Identify which cell holds the provided text, then report its [X, Y] central coordinate. 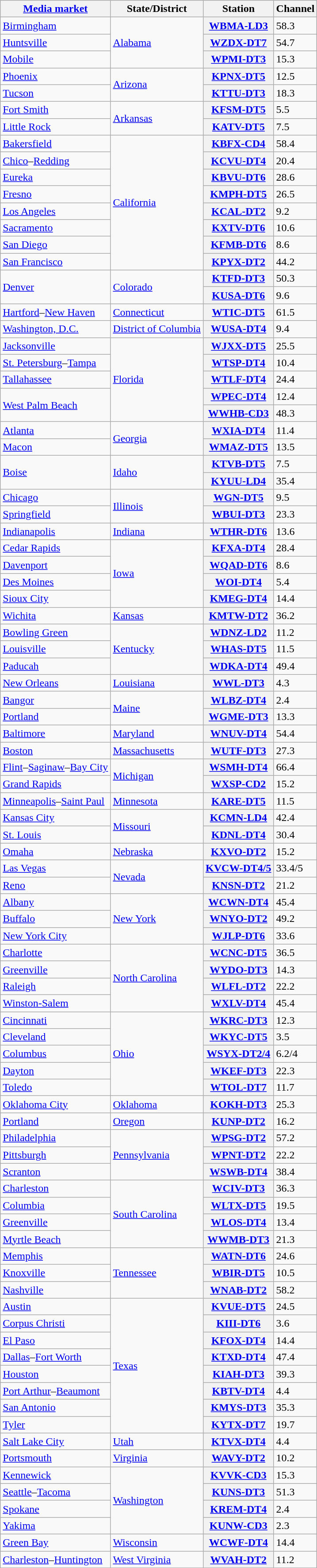
49.4 [295, 666]
KPNX-DT5 [239, 76]
Oklahoma City [56, 1104]
WVAH-DT2 [239, 1559]
35.3 [295, 1408]
San Diego [56, 245]
New Orleans [56, 683]
Bakersfield [56, 143]
WLOS-DT4 [239, 1222]
KTFD-DT3 [239, 279]
KFMB-DT6 [239, 245]
11.4 [295, 430]
WPSG-DT2 [239, 1138]
Nevada [157, 877]
WUTF-DT3 [239, 751]
21.2 [295, 885]
6.2/4 [295, 1054]
WBMA-LD3 [239, 26]
KTXD-DT4 [239, 1357]
Boise [56, 472]
58.4 [295, 143]
WTOL-DT7 [239, 1088]
9.5 [295, 498]
Winston-Salem [56, 1003]
KFSM-DT5 [239, 110]
49.2 [295, 919]
Sioux City [56, 599]
25.3 [295, 1104]
WNAB-DT2 [239, 1290]
New York [157, 919]
KVVK-CD3 [239, 1475]
19.7 [295, 1425]
Charleston [56, 1189]
Oklahoma [157, 1104]
WJLP-DT6 [239, 936]
West Palm Beach [56, 405]
KXVO-DT2 [239, 852]
Minneapolis–Saint Paul [56, 801]
23.3 [295, 515]
3.6 [295, 1324]
South Carolina [157, 1214]
35.4 [295, 480]
Tallahassee [56, 379]
KYUU-LD4 [239, 480]
KYTX-DT7 [239, 1425]
36.2 [295, 616]
Charleston–Huntington [56, 1559]
16.2 [295, 1121]
61.5 [295, 312]
Utah [157, 1441]
Nebraska [157, 852]
Austin [56, 1307]
KOKH-DT3 [239, 1104]
KNSN-DT2 [239, 885]
WNUV-DT4 [239, 733]
Charlotte [56, 952]
KVUE-DT5 [239, 1307]
Paducah [56, 666]
36.3 [295, 1189]
Kansas [157, 616]
Fort Smith [56, 110]
WGN-DT5 [239, 498]
Phoenix [56, 76]
WPEC-DT4 [239, 396]
KUNS-DT3 [239, 1492]
WCIV-DT3 [239, 1189]
North Carolina [157, 978]
KFXA-DT4 [239, 548]
Chicago [56, 498]
KIAH-DT3 [239, 1374]
22.3 [295, 1071]
Buffalo [56, 919]
Texas [157, 1366]
47.4 [295, 1357]
Baltimore [56, 733]
51.3 [295, 1492]
KXTV-DT6 [239, 228]
Oregon [157, 1121]
WLBZ-DT4 [239, 700]
Colorado [157, 287]
Springfield [56, 515]
Seattle–Tacoma [56, 1492]
Dayton [56, 1071]
Maine [157, 708]
Fresno [56, 194]
Scranton [56, 1172]
WPNT-DT2 [239, 1155]
KCVU-DT4 [239, 160]
KPYX-DT2 [239, 262]
5.5 [295, 110]
Minnesota [157, 801]
48.3 [295, 413]
36.5 [295, 952]
New York City [56, 936]
WAVY-DT2 [239, 1458]
WDNZ-LD2 [239, 632]
Virginia [157, 1458]
Philadelphia [56, 1138]
Reno [56, 885]
Wisconsin [157, 1542]
44.2 [295, 262]
WWMB-DT3 [239, 1239]
WWL-DT3 [239, 683]
54.4 [295, 733]
Corpus Christi [56, 1324]
19.5 [295, 1205]
Atlanta [56, 430]
WXIA-DT4 [239, 430]
Columbia [56, 1205]
Media market [56, 9]
Washington [157, 1500]
District of Columbia [157, 329]
Denver [56, 287]
WBIR-DT5 [239, 1273]
WDKA-DT4 [239, 666]
21.3 [295, 1239]
Indiana [157, 531]
KCAL-DT2 [239, 211]
West Virginia [157, 1559]
KDNL-DT4 [239, 835]
Station [239, 9]
42.4 [295, 818]
12.3 [295, 1020]
54.7 [295, 43]
Chico–Redding [56, 160]
Cedar Rapids [56, 548]
Washington, D.C. [56, 329]
KCMN-LD4 [239, 818]
10.5 [295, 1273]
WWHB-CD3 [239, 413]
KATV-DT5 [239, 127]
10.4 [295, 363]
30.4 [295, 835]
KIII-DT6 [239, 1324]
WTHR-DT6 [239, 531]
WCNC-DT5 [239, 952]
9.6 [295, 295]
KUNW-CD3 [239, 1525]
38.4 [295, 1172]
Kentucky [157, 649]
Wichita [56, 616]
Kansas City [56, 818]
Flint–Saginaw–Bay City [56, 767]
Cleveland [56, 1037]
KBFX-CD4 [239, 143]
Birmingham [56, 26]
WZDX-DT7 [239, 43]
33.4/5 [295, 868]
Michigan [157, 776]
WATN-DT6 [239, 1256]
Port Arthur–Beaumont [56, 1391]
58.3 [295, 26]
24.4 [295, 379]
28.4 [295, 548]
Missouri [157, 826]
WKYC-DT5 [239, 1037]
St. Petersburg–Tampa [56, 363]
Myrtle Beach [56, 1239]
KUSA-DT6 [239, 295]
13.3 [295, 716]
Indianapolis [56, 531]
WKRC-DT3 [239, 1020]
Huntsville [56, 43]
4.3 [295, 683]
Maryland [157, 733]
WCWF-DT4 [239, 1542]
Pittsburgh [56, 1155]
Tucson [56, 93]
Georgia [157, 438]
57.2 [295, 1138]
Columbus [56, 1054]
Boston [56, 751]
Toledo [56, 1088]
KMPH-DT5 [239, 194]
Idaho [157, 472]
28.6 [295, 177]
Los Angeles [56, 211]
San Antonio [56, 1408]
24.6 [295, 1256]
WOI-DT4 [239, 582]
Des Moines [56, 582]
WTIC-DT5 [239, 312]
KTVX-DT4 [239, 1441]
Connecticut [157, 312]
San Francisco [56, 262]
24.5 [295, 1307]
WJXX-DT5 [239, 346]
State/District [157, 9]
WLTX-DT5 [239, 1205]
KMYS-DT3 [239, 1408]
St. Louis [56, 835]
WGME-DT3 [239, 716]
Hartford–New Haven [56, 312]
2.3 [295, 1525]
50.3 [295, 279]
KTTU-DT3 [239, 93]
WTLF-DT4 [239, 379]
Massachusetts [157, 751]
Florida [157, 379]
KBTV-DT4 [239, 1391]
WBUI-DT3 [239, 515]
39.3 [295, 1374]
WHAS-DT5 [239, 649]
10.2 [295, 1458]
66.4 [295, 767]
Bowling Green [56, 632]
Illinois [157, 506]
Albany [56, 902]
Cincinnati [56, 1020]
California [157, 202]
Eureka [56, 177]
Louisville [56, 649]
WCWN-DT4 [239, 902]
Sacramento [56, 228]
Arkansas [157, 118]
9.4 [295, 329]
3.5 [295, 1037]
WLFL-DT2 [239, 986]
Portsmouth [56, 1458]
13.5 [295, 447]
18.3 [295, 93]
Dallas–Fort Worth [56, 1357]
Memphis [56, 1256]
WXLV-DT4 [239, 1003]
9.2 [295, 211]
Omaha [56, 852]
27.3 [295, 751]
Arizona [157, 85]
KUNP-DT2 [239, 1121]
58.2 [295, 1290]
Little Rock [56, 127]
WSYX-DT2/4 [239, 1054]
KBVU-DT6 [239, 177]
Mobile [56, 59]
WSWB-DT4 [239, 1172]
KMEG-DT4 [239, 599]
KFOX-DT4 [239, 1340]
Grand Rapids [56, 784]
Raleigh [56, 986]
33.6 [295, 936]
12.5 [295, 76]
13.4 [295, 1222]
5.4 [295, 582]
Las Vegas [56, 868]
WNYO-DT2 [239, 919]
WTSP-DT4 [239, 363]
12.4 [295, 396]
11.7 [295, 1088]
Ohio [157, 1053]
WXSP-CD2 [239, 784]
Tyler [56, 1425]
WUSA-DT4 [239, 329]
KREM-DT4 [239, 1509]
Jacksonville [56, 346]
WYDO-DT3 [239, 969]
KMTW-DT2 [239, 616]
Spokane [56, 1509]
Louisiana [157, 683]
Salt Lake City [56, 1441]
Macon [56, 447]
Nashville [56, 1290]
Yakima [56, 1525]
WPMI-DT3 [239, 59]
Kennewick [56, 1475]
10.6 [295, 228]
25.5 [295, 346]
KARE-DT5 [239, 801]
Bangor [56, 700]
Pennsylvania [157, 1155]
WQAD-DT6 [239, 565]
Green Bay [56, 1542]
13.6 [295, 531]
20.4 [295, 160]
WKEF-DT3 [239, 1071]
Davenport [56, 565]
Houston [56, 1374]
Iowa [157, 573]
Tennessee [157, 1273]
WSMH-DT4 [239, 767]
Alabama [157, 43]
Channel [295, 9]
WMAZ-DT5 [239, 447]
KVCW-DT4/5 [239, 868]
26.5 [295, 194]
Knoxville [56, 1273]
14.3 [295, 969]
El Paso [56, 1340]
KTVB-DT5 [239, 464]
